Return (x, y) of the center of cell containing provided text 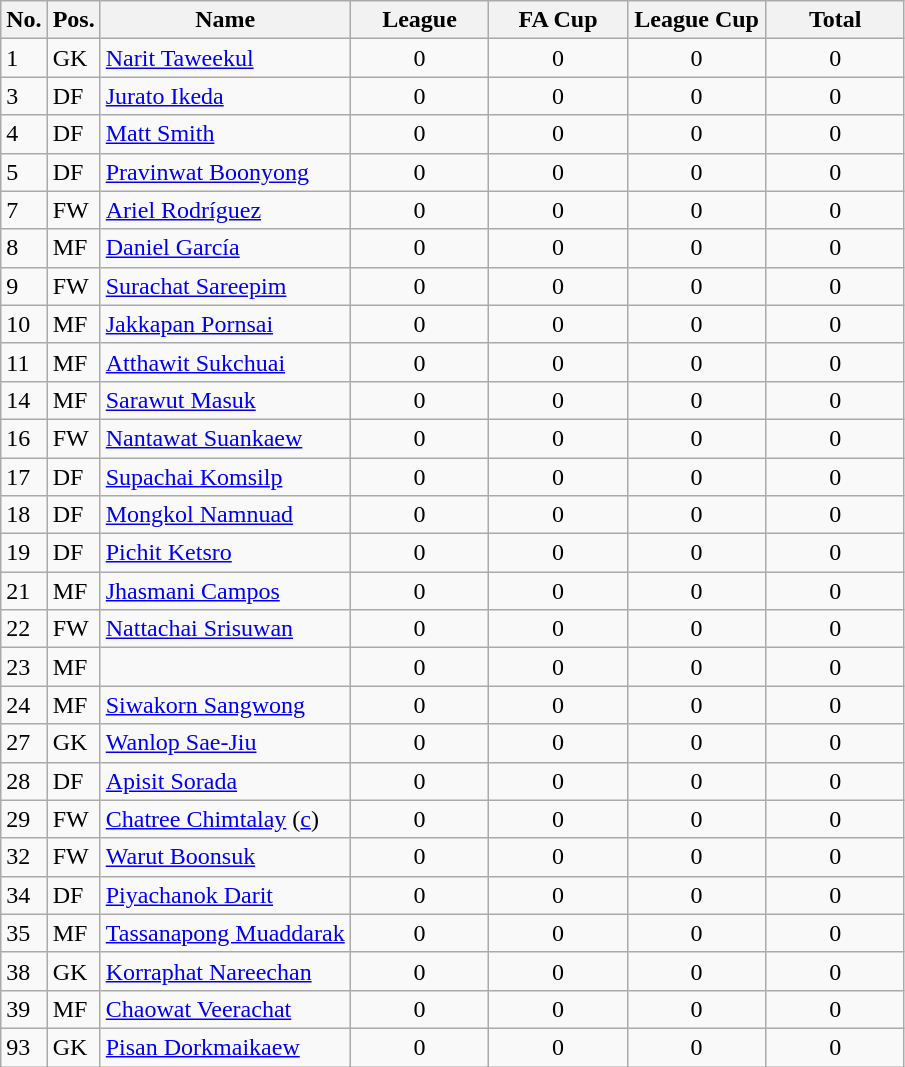
10 (24, 324)
League Cup (696, 20)
Piyachanok Darit (225, 895)
16 (24, 438)
1 (24, 58)
Pravinwat Boonyong (225, 172)
Pisan Dorkmaikaew (225, 1047)
League (420, 20)
21 (24, 591)
93 (24, 1047)
FA Cup (558, 20)
Pichit Ketsro (225, 553)
24 (24, 705)
14 (24, 400)
18 (24, 515)
Warut Boonsuk (225, 857)
Jhasmani Campos (225, 591)
5 (24, 172)
27 (24, 743)
35 (24, 933)
7 (24, 210)
Chatree Chimtalay (c) (225, 819)
Pos. (74, 20)
23 (24, 667)
28 (24, 781)
Daniel García (225, 248)
3 (24, 96)
29 (24, 819)
No. (24, 20)
32 (24, 857)
34 (24, 895)
4 (24, 134)
Mongkol Namnuad (225, 515)
Supachai Komsilp (225, 477)
22 (24, 629)
Wanlop Sae-Jiu (225, 743)
Surachat Sareepim (225, 286)
Total (836, 20)
39 (24, 1009)
19 (24, 553)
Siwakorn Sangwong (225, 705)
8 (24, 248)
9 (24, 286)
Matt Smith (225, 134)
Name (225, 20)
Jakkapan Pornsai (225, 324)
17 (24, 477)
Tassanapong Muaddarak (225, 933)
Chaowat Veerachat (225, 1009)
Nantawat Suankaew (225, 438)
Ariel Rodríguez (225, 210)
Sarawut Masuk (225, 400)
38 (24, 971)
Nattachai Srisuwan (225, 629)
Korraphat Nareechan (225, 971)
Apisit Sorada (225, 781)
Narit Taweekul (225, 58)
Jurato Ikeda (225, 96)
11 (24, 362)
Atthawit Sukchuai (225, 362)
